Extract the (x, y) coordinate from the center of the cell holding the provided text.  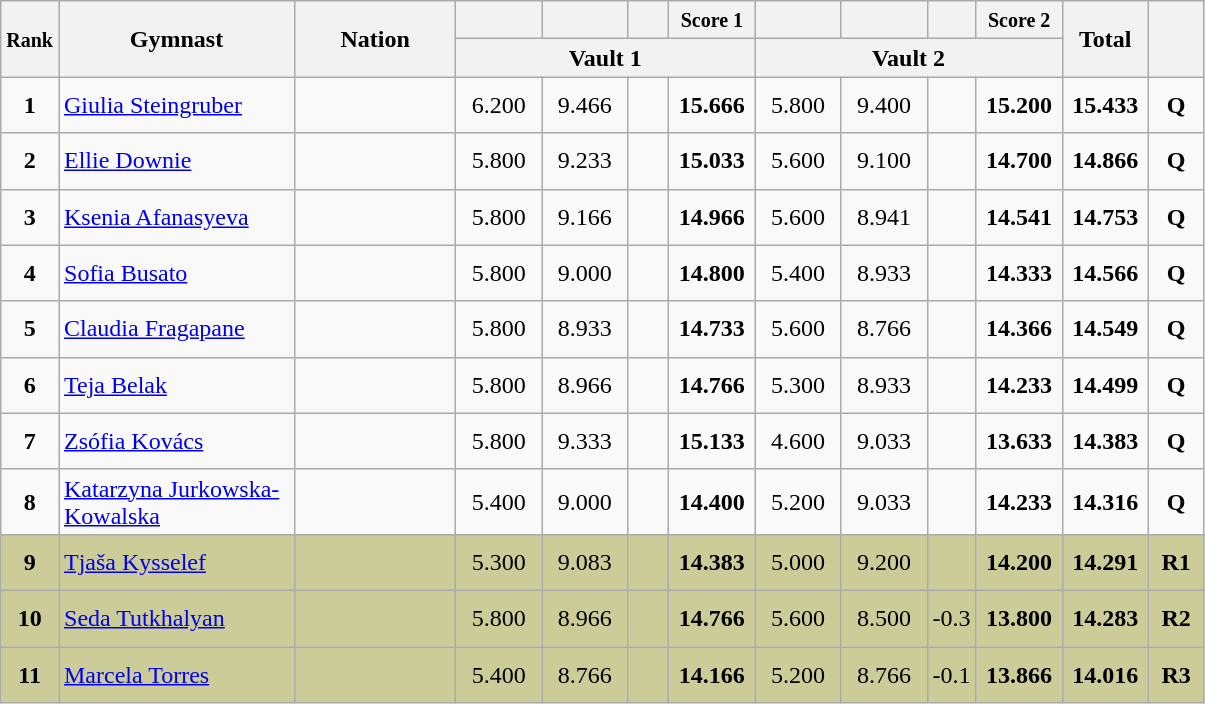
Marcela Torres (176, 674)
4.600 (798, 441)
5 (30, 329)
Score 2 (1019, 20)
15.033 (712, 161)
14.291 (1105, 562)
-0.3 (952, 618)
9.083 (585, 562)
Vault 1 (606, 58)
R1 (1176, 562)
13.866 (1019, 674)
15.433 (1105, 105)
Claudia Fragapane (176, 329)
Zsófia Kovács (176, 441)
14.283 (1105, 618)
15.666 (712, 105)
14.966 (712, 217)
2 (30, 161)
Tjaša Kysselef (176, 562)
Sofia Busato (176, 273)
14.166 (712, 674)
8.941 (884, 217)
9.166 (585, 217)
Giulia Steingruber (176, 105)
9.333 (585, 441)
1 (30, 105)
Total (1105, 39)
7 (30, 441)
14.549 (1105, 329)
15.200 (1019, 105)
9 (30, 562)
14.016 (1105, 674)
8.500 (884, 618)
6 (30, 385)
14.333 (1019, 273)
11 (30, 674)
Score 1 (712, 20)
9.400 (884, 105)
R3 (1176, 674)
Katarzyna Jurkowska-Kowalska (176, 502)
Rank (30, 39)
Ellie Downie (176, 161)
14.753 (1105, 217)
R2 (1176, 618)
14.400 (712, 502)
Teja Belak (176, 385)
Gymnast (176, 39)
Nation (376, 39)
9.100 (884, 161)
14.316 (1105, 502)
14.499 (1105, 385)
8 (30, 502)
14.566 (1105, 273)
10 (30, 618)
9.233 (585, 161)
14.733 (712, 329)
3 (30, 217)
14.866 (1105, 161)
14.800 (712, 273)
Vault 2 (908, 58)
9.200 (884, 562)
4 (30, 273)
-0.1 (952, 674)
15.133 (712, 441)
13.800 (1019, 618)
5.000 (798, 562)
Ksenia Afanasyeva (176, 217)
14.700 (1019, 161)
Seda Tutkhalyan (176, 618)
14.200 (1019, 562)
6.200 (499, 105)
14.541 (1019, 217)
13.633 (1019, 441)
14.366 (1019, 329)
9.466 (585, 105)
